Search for the cell housing the specified text and yield its [X, Y] center coordinate. 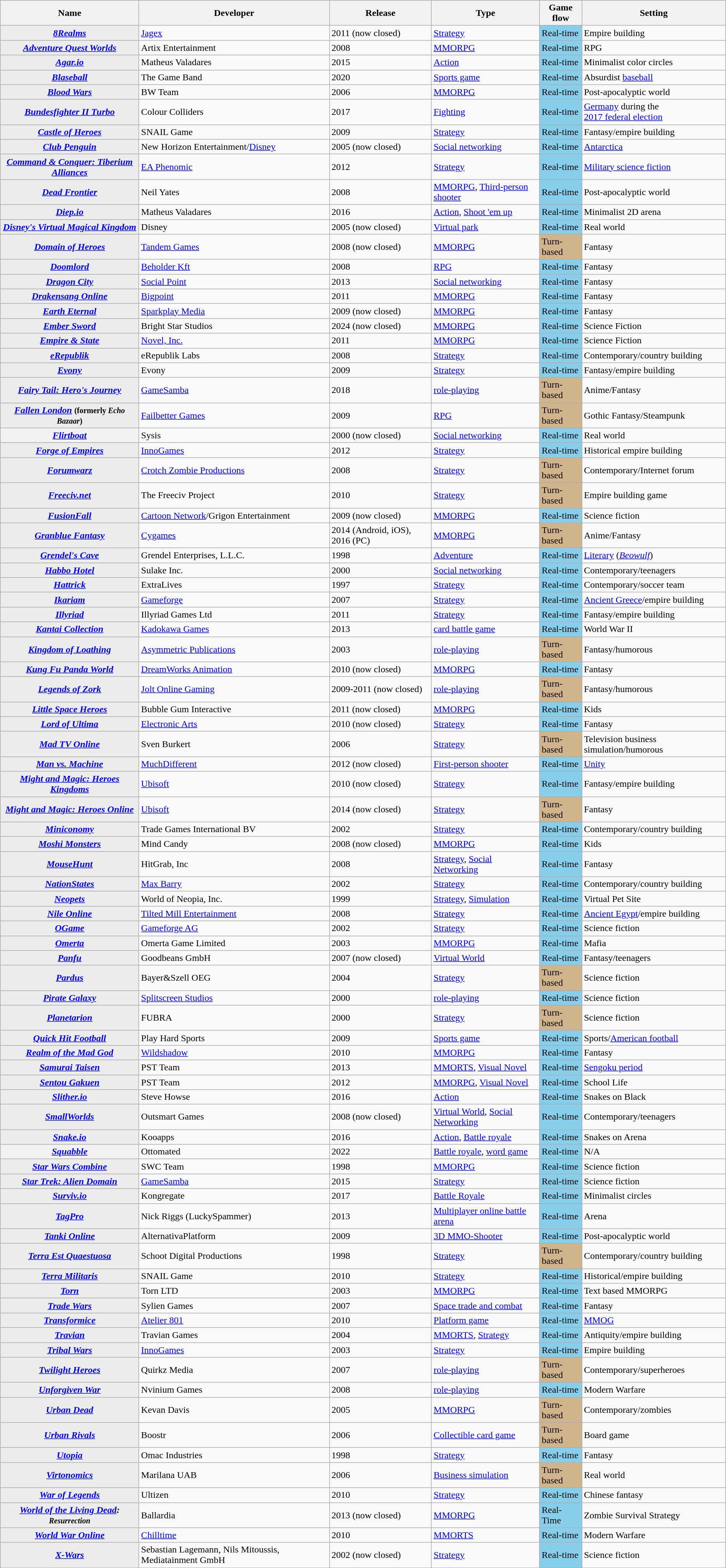
War of Legends [70, 1495]
Command & Conquer: Tiberium Alliances [70, 167]
Kooapps [234, 1137]
Might and Magic: Heroes Online [70, 809]
Castle of Heroes [70, 132]
Samurai Taisen [70, 1067]
Tanki Online [70, 1236]
Doomlord [70, 267]
Agar.io [70, 62]
Ancient Greece/empire building [654, 600]
3D MMO-Shooter [486, 1236]
TagPro [70, 1216]
Action, Battle royale [486, 1137]
Sysis [234, 435]
Atelier 801 [234, 1320]
Virtual park [486, 227]
Television business simulation/humorous [654, 744]
Moshi Monsters [70, 844]
Fairy Tail: Hero's Journey [70, 390]
Empire building game [654, 495]
2020 [380, 77]
First-person shooter [486, 764]
The Freeciv Project [234, 495]
Boostr [234, 1435]
Steve Howse [234, 1097]
Sengoku period [654, 1067]
HitGrab, Inc [234, 864]
Disney [234, 227]
Snakes on Arena [654, 1137]
Schoot Digital Productions [234, 1256]
Kadokawa Games [234, 629]
Kongregate [234, 1196]
Omerta Game Limited [234, 943]
Contemporary/zombies [654, 1410]
X-Wars [70, 1555]
Snakes on Black [654, 1097]
Domain of Heroes [70, 247]
Dragon City [70, 282]
Collectible card game [486, 1435]
Kantai Collection [70, 629]
Forge of Empires [70, 450]
Flirtboat [70, 435]
Disney's Virtual Magical Kingdom [70, 227]
Military science fiction [654, 167]
OGame [70, 928]
Quick Hit Football [70, 1038]
Blood Wars [70, 92]
Ancient Egypt/empire building [654, 914]
FUBRA [234, 1018]
Release [380, 13]
Twilight Heroes [70, 1370]
Battle Royale [486, 1196]
Antiquity/empire building [654, 1335]
Board game [654, 1435]
Grendel's Cave [70, 556]
Travian [70, 1335]
Colour Colliders [234, 112]
Empire & State [70, 341]
Miniconomy [70, 829]
Sparkplay Media [234, 311]
Lord of Ultima [70, 724]
Panfu [70, 958]
Nvinium Games [234, 1390]
Granblue Fantasy [70, 535]
2024 (now closed) [380, 326]
Nick Riggs (LuckySpammer) [234, 1216]
Unity [654, 764]
Bundesfighter II Turbo [70, 112]
Antarctica [654, 147]
Platform game [486, 1320]
Max Barry [234, 884]
Sylien Games [234, 1305]
Drakensang Online [70, 296]
Ultizen [234, 1495]
Virtual Pet Site [654, 899]
2013 (now closed) [380, 1515]
card battle game [486, 629]
Trade Wars [70, 1305]
Goodbeans GmbH [234, 958]
Setting [654, 13]
Kingdom of Loathing [70, 649]
World of the Living Dead: Resurrection [70, 1515]
Forumwarz [70, 470]
Hattrick [70, 585]
Chinese fantasy [654, 1495]
MMORTS, Visual Novel [486, 1067]
World War II [654, 629]
Minimalist color circles [654, 62]
Text based MMORPG [654, 1291]
Tandem Games [234, 247]
Kung Fu Panda World [70, 669]
NationStates [70, 884]
Chilltime [234, 1535]
Type [486, 13]
Diep.io [70, 212]
Strategy, Simulation [486, 899]
Historical/empire building [654, 1276]
Omerta [70, 943]
Failbetter Games [234, 415]
1997 [380, 585]
Tilted Mill Entertainment [234, 914]
Little Space Heroes [70, 709]
Legends of Zork [70, 689]
MMORTS [486, 1535]
Habbo Hotel [70, 570]
MuchDifferent [234, 764]
Torn LTD [234, 1291]
Virtual World [486, 958]
Virtonomics [70, 1475]
8Realms [70, 33]
BW Team [234, 92]
Electronic Arts [234, 724]
MMOG [654, 1320]
MMORTS, Strategy [486, 1335]
Cartoon Network/Grigon Entertainment [234, 516]
Sentou Gakuen [70, 1082]
Snake.io [70, 1137]
Arena [654, 1216]
Sven Burkert [234, 744]
Artix Entertainment [234, 48]
Bubble Gum Interactive [234, 709]
Planetarion [70, 1018]
Quirkz Media [234, 1370]
World War Online [70, 1535]
Terra Militaris [70, 1276]
Literary (Beowulf) [654, 556]
Squabble [70, 1152]
Pirate Galaxy [70, 998]
Dead Frontier [70, 192]
Battle royale, word game [486, 1152]
Utopia [70, 1455]
Star Wars Combine [70, 1166]
Space trade and combat [486, 1305]
Fighting [486, 112]
Virtual World, Social Networking [486, 1117]
2018 [380, 390]
Beholder Kft [234, 267]
Gameforge AG [234, 928]
Zombie Survival Strategy [654, 1515]
Travian Games [234, 1335]
Urban Rivals [70, 1435]
Sulake Inc. [234, 570]
Tribal Wars [70, 1350]
Play Hard Sports [234, 1038]
ExtraLives [234, 585]
SmallWorlds [70, 1117]
Sebastian Lagemann, Nils Mitoussis, Mediatainment GmbH [234, 1555]
Gameforge [234, 600]
SWC Team [234, 1166]
MMORPG, Visual Novel [486, 1082]
Real-Time [561, 1515]
School Life [654, 1082]
Strategy, Social Networking [486, 864]
2014 (Android, iOS), 2016 (PC) [380, 535]
Asymmetric Publications [234, 649]
Might and Magic: Heroes Kingdoms [70, 784]
Unforgiven War [70, 1390]
Realm of the Mad God [70, 1052]
Outsmart Games [234, 1117]
Marilana UAB [234, 1475]
Earth Eternal [70, 311]
eRepublik Labs [234, 355]
Business simulation [486, 1475]
N/A [654, 1152]
Wildshadow [234, 1052]
DreamWorks Animation [234, 669]
Sports/American football [654, 1038]
2000 (now closed) [380, 435]
Illyriad [70, 614]
Kevan Davis [234, 1410]
Name [70, 13]
Game flow [561, 13]
Mafia [654, 943]
Slither.io [70, 1097]
2014 (now closed) [380, 809]
2009-2011 (now closed) [380, 689]
New Horizon Entertainment/Disney [234, 147]
Minimalist 2D arena [654, 212]
Surviv.io [70, 1196]
Cygames [234, 535]
2012 (now closed) [380, 764]
Fantasy/teenagers [654, 958]
Historical empire building [654, 450]
Neopets [70, 899]
Splitscreen Studios [234, 998]
FusionFall [70, 516]
Multiplayer online battle arena [486, 1216]
EA Phenomic [234, 167]
Absurdist baseball [654, 77]
eRepublik [70, 355]
Bayer&Szell OEG [234, 978]
MMORPG, Third-person shooter [486, 192]
World of Neopia, Inc. [234, 899]
Minimalist circles [654, 1196]
Illyriad Games Ltd [234, 614]
2002 (now closed) [380, 1555]
Action, Shoot 'em up [486, 212]
2005 [380, 1410]
Crotch Zombie Productions [234, 470]
The Game Band [234, 77]
Germany during the2017 federal election [654, 112]
Terra Est Quaestuosa [70, 1256]
Contemporary/Internet forum [654, 470]
Mad TV Online [70, 744]
Neil Yates [234, 192]
1999 [380, 899]
Omac Industries [234, 1455]
Adventure Quest Worlds [70, 48]
Ottomated [234, 1152]
2022 [380, 1152]
Trade Games International BV [234, 829]
Bigpoint [234, 296]
Man vs. Machine [70, 764]
2007 (now closed) [380, 958]
Adventure [486, 556]
MouseHunt [70, 864]
Nile Online [70, 914]
Freeciv.net [70, 495]
Bright Star Studios [234, 326]
AlternativaPlatform [234, 1236]
Ballardia [234, 1515]
Developer [234, 13]
Jolt Online Gaming [234, 689]
Grendel Enterprises, L.L.C. [234, 556]
Club Penguin [70, 147]
Gothic Fantasy/Steampunk [654, 415]
Transformice [70, 1320]
Pardus [70, 978]
Jagex [234, 33]
Torn [70, 1291]
Blaseball [70, 77]
Contemporary/superheroes [654, 1370]
Ember Sword [70, 326]
Urban Dead [70, 1410]
Social Point [234, 282]
Fallen London (formerly Echo Bazaar) [70, 415]
Ikariam [70, 600]
Contemporary/soccer team [654, 585]
Star Trek: Alien Domain [70, 1181]
Novel, Inc. [234, 341]
Mind Candy [234, 844]
